Capture the cell that displays the provided text and extract its [X, Y] central coordinate. 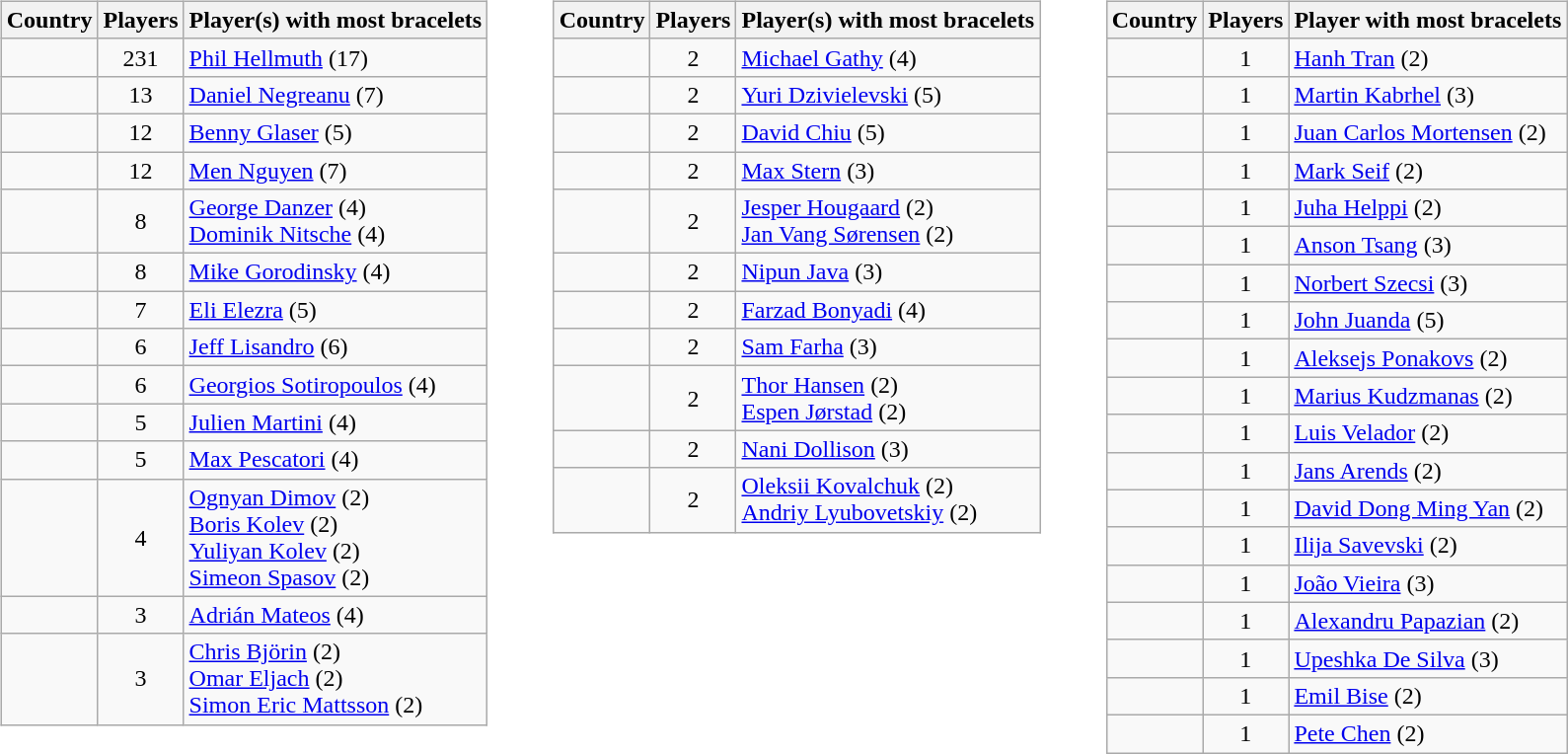
4 [140, 537]
Max Stern (3) [888, 171]
Julien Martini (4) [336, 422]
Jesper Hougaard (2)Jan Vang Sørensen (2) [888, 221]
7 [140, 310]
Mark Seif (2) [1428, 171]
Benny Glaser (5) [336, 132]
Yuri Dzivielevski (5) [888, 95]
Max Pescatori (4) [336, 460]
David Chiu (5) [888, 132]
João Vieira (3) [1428, 583]
Mike Gorodinsky (4) [336, 272]
Hanh Tran (2) [1428, 57]
Eli Elezra (5) [336, 310]
Nipun Java (3) [888, 272]
Nani Dollison (3) [888, 449]
Pete Chen (2) [1428, 733]
Michael Gathy (4) [888, 57]
Juan Carlos Mortensen (2) [1428, 132]
Thor Hansen (2)Espen Jørstad (2) [888, 399]
Martin Kabrhel (3) [1428, 95]
Norbert Szecsi (3) [1428, 283]
John Juanda (5) [1428, 321]
231 [140, 57]
Alexandru Papazian (2) [1428, 621]
Anson Tsang (3) [1428, 246]
Phil Hellmuth (17) [336, 57]
13 [140, 95]
Luis Velador (2) [1428, 433]
Marius Kudzmanas (2) [1428, 396]
Juha Helppi (2) [1428, 208]
Adrián Mateos (4) [336, 615]
Oleksii Kovalchuk (2)Andriy Lyubovetskiy (2) [888, 499]
Farzad Bonyadi (4) [888, 310]
Upeshka De Silva (3) [1428, 658]
Ilija Savevski (2) [1428, 546]
Georgios Sotiropoulos (4) [336, 385]
Aleksejs Ponakovs (2) [1428, 358]
Emil Bise (2) [1428, 696]
David Dong Ming Yan (2) [1428, 508]
Player with most bracelets [1428, 20]
Chris Björin (2)Omar Eljach (2)Simon Eric Mattsson (2) [336, 679]
George Danzer (4)Dominik Nitsche (4) [336, 221]
Daniel Negreanu (7) [336, 95]
Men Nguyen (7) [336, 171]
Sam Farha (3) [888, 347]
Ognyan Dimov (2)Boris Kolev (2)Yuliyan Kolev (2)Simeon Spasov (2) [336, 537]
Jeff Lisandro (6) [336, 347]
Jans Arends (2) [1428, 471]
